Output the [X, Y] coordinate of the center of the cell containing the given text.  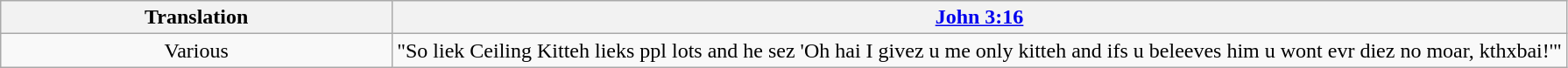
John 3:16 [979, 17]
Translation [196, 17]
"So liek Ceiling Kitteh lieks ppl lots and he sez 'Oh hai I givez u me only kitteh and ifs u beleeves him u wont evr diez no moar, kthxbai!'" [979, 51]
Various [196, 51]
